For the text-containing cell, return its midpoint in (X, Y) coordinate format. 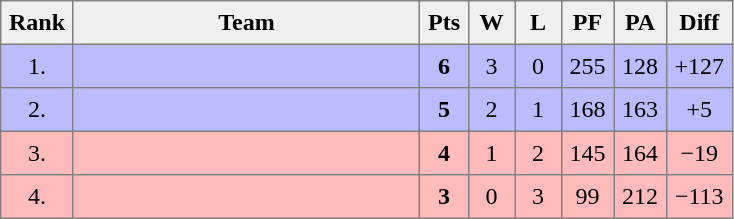
128 (640, 66)
5 (444, 110)
L (538, 23)
4. (38, 197)
PF (587, 23)
255 (587, 66)
99 (587, 197)
3. (38, 153)
−19 (699, 153)
−113 (699, 197)
1. (38, 66)
163 (640, 110)
212 (640, 197)
+127 (699, 66)
PA (640, 23)
Pts (444, 23)
2. (38, 110)
W (491, 23)
4 (444, 153)
Diff (699, 23)
145 (587, 153)
Team (246, 23)
164 (640, 153)
6 (444, 66)
168 (587, 110)
+5 (699, 110)
Rank (38, 23)
